Output the (x, y) coordinate of the center of the cell containing the given text.  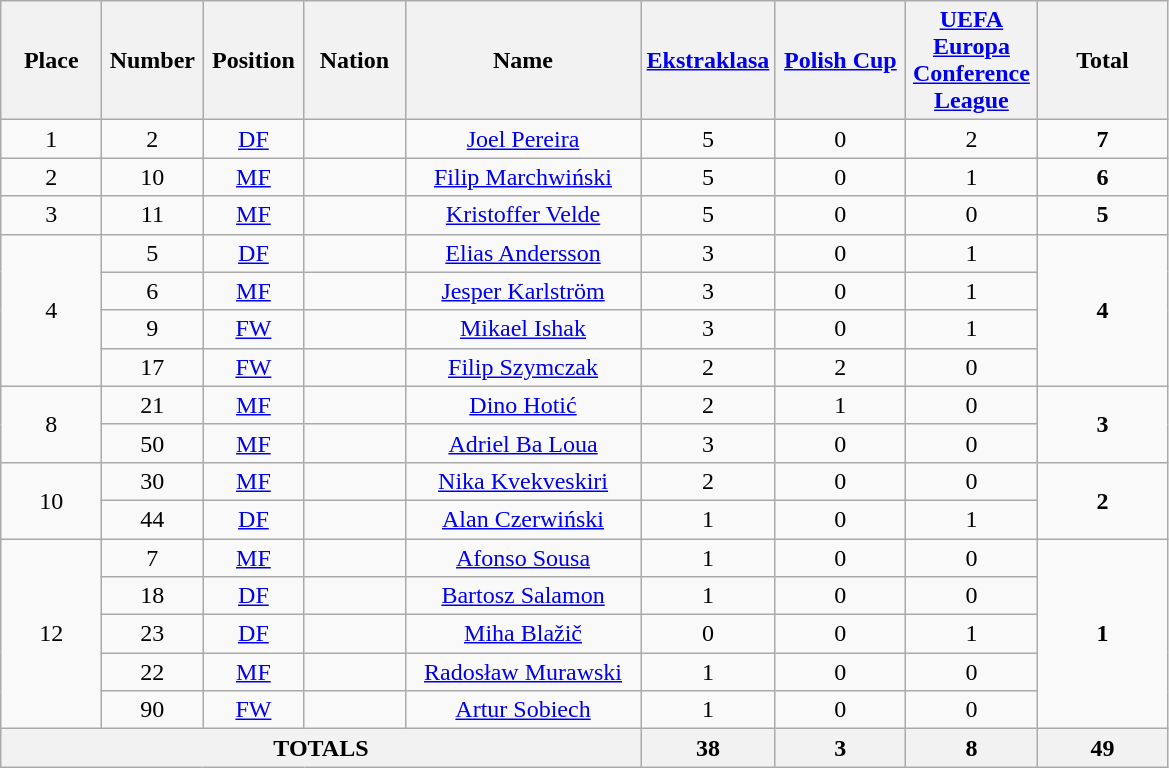
Ekstraklasa (708, 60)
Kristoffer Velde (523, 215)
Elias Andersson (523, 253)
Dino Hotić (523, 405)
38 (708, 748)
Total (1102, 60)
17 (152, 367)
49 (1102, 748)
Mikael Ishak (523, 329)
22 (152, 672)
90 (152, 710)
11 (152, 215)
Afonso Sousa (523, 557)
Joel Pereira (523, 139)
Miha Blažič (523, 634)
Nika Kvekveskiri (523, 481)
18 (152, 596)
44 (152, 519)
21 (152, 405)
Radosław Murawski (523, 672)
Bartosz Salamon (523, 596)
Alan Czerwiński (523, 519)
Polish Cup (840, 60)
Place (52, 60)
Name (523, 60)
UEFA Europa Conference League (972, 60)
Number (152, 60)
TOTALS (321, 748)
12 (52, 633)
Artur Sobiech (523, 710)
Filip Szymczak (523, 367)
23 (152, 634)
Jesper Karlström (523, 291)
30 (152, 481)
Nation (354, 60)
9 (152, 329)
Filip Marchwiński (523, 177)
Adriel Ba Loua (523, 443)
Position (254, 60)
50 (152, 443)
